Identify which cell holds the provided text, then report its [X, Y] central coordinate. 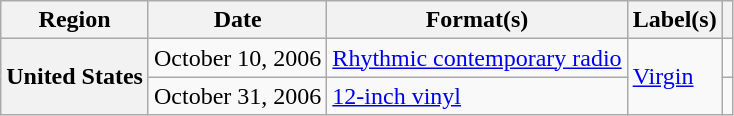
Region [75, 20]
Label(s) [674, 20]
Virgin [674, 77]
Format(s) [477, 20]
12-inch vinyl [477, 96]
October 31, 2006 [237, 96]
Date [237, 20]
United States [75, 77]
Rhythmic contemporary radio [477, 58]
October 10, 2006 [237, 58]
